Capture the cell that displays the provided text and extract its (X, Y) central coordinate. 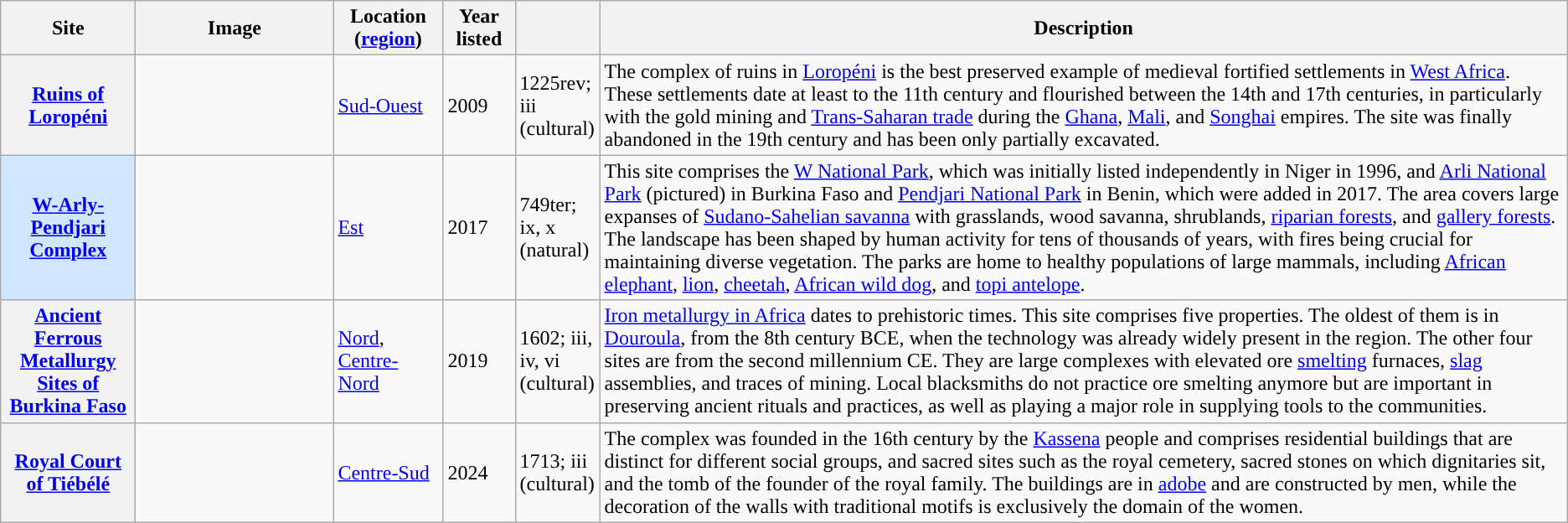
Ruins of Loropéni (69, 106)
Image (235, 28)
Year listed (479, 28)
1602; iii, iv, vi (cultural) (558, 361)
Est (389, 228)
2017 (479, 228)
2024 (479, 473)
Location (region) (389, 28)
1225rev; iii (cultural) (558, 106)
Centre-Sud (389, 473)
2019 (479, 361)
W-Arly-Pendjari Complex (69, 228)
1713; iii (cultural) (558, 473)
Description (1084, 28)
Sud-Ouest (389, 106)
749ter; ix, x (natural) (558, 228)
Nord, Centre-Nord (389, 361)
Royal Court of Tiébélé (69, 473)
2009 (479, 106)
Ancient Ferrous Metallurgy Sites of Burkina Faso (69, 361)
Site (69, 28)
